For the text-containing cell, return its midpoint in [x, y] coordinate format. 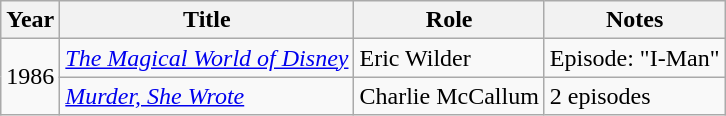
Charlie McCallum [449, 96]
Notes [634, 20]
Murder, She Wrote [207, 96]
Eric Wilder [449, 58]
Title [207, 20]
Episode: "I-Man" [634, 58]
1986 [30, 77]
Role [449, 20]
The Magical World of Disney [207, 58]
2 episodes [634, 96]
Year [30, 20]
